Return [x, y] of the center of cell containing provided text 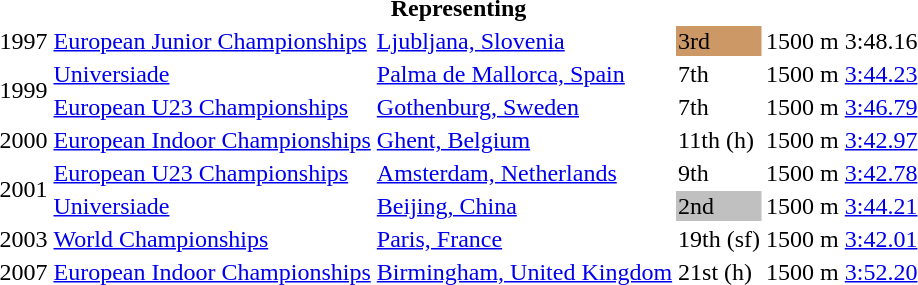
Palma de Mallorca, Spain [524, 74]
9th [720, 173]
11th (h) [720, 140]
Gothenburg, Sweden [524, 107]
Ghent, Belgium [524, 140]
World Championships [212, 239]
19th (sf) [720, 239]
European Junior Championships [212, 41]
Beijing, China [524, 206]
Ljubljana, Slovenia [524, 41]
Paris, France [524, 239]
2nd [720, 206]
Amsterdam, Netherlands [524, 173]
3rd [720, 41]
European Indoor Championships [212, 140]
